Output the [x, y] coordinate of the center of the cell containing the given text.  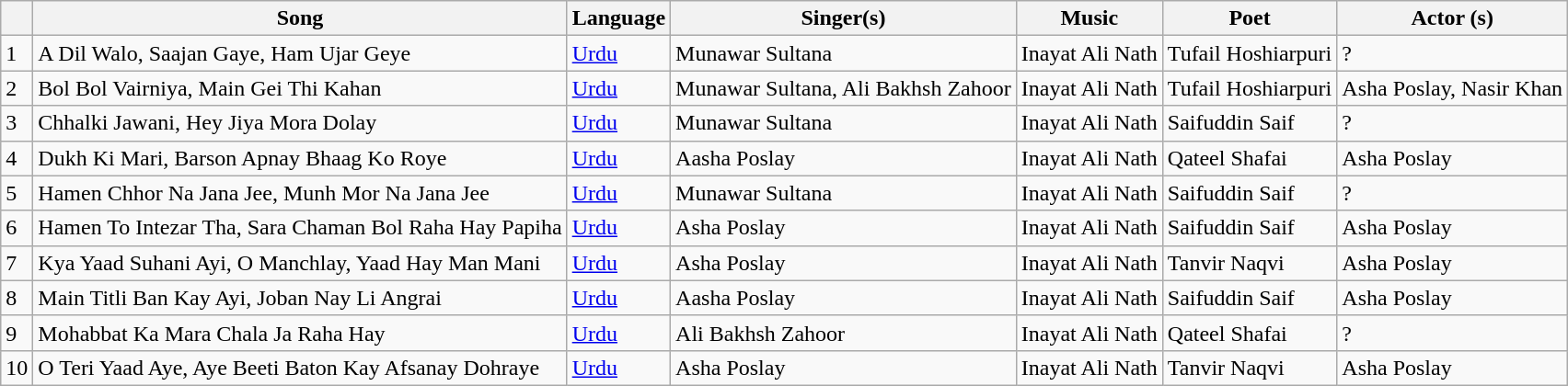
Chhalki Jawani, Hey Jiya Mora Dolay [300, 123]
5 [17, 193]
4 [17, 158]
Kya Yaad Suhani Ayi, O Manchlay, Yaad Hay Man Mani [300, 263]
O Teri Yaad Aye, Aye Beeti Baton Kay Afsanay Dohraye [300, 368]
Actor (s) [1452, 18]
3 [17, 123]
Singer(s) [844, 18]
Hamen Chhor Na Jana Jee, Munh Mor Na Jana Jee [300, 193]
Song [300, 18]
8 [17, 298]
10 [17, 368]
Bol Bol Vairniya, Main Gei Thi Kahan [300, 88]
Language [618, 18]
6 [17, 228]
Dukh Ki Mari, Barson Apnay Bhaag Ko Roye [300, 158]
7 [17, 263]
Mohabbat Ka Mara Chala Ja Raha Hay [300, 333]
9 [17, 333]
Poet [1250, 18]
2 [17, 88]
Hamen To Intezar Tha, Sara Chaman Bol Raha Hay Papiha [300, 228]
A Dil Walo, Saajan Gaye, Ham Ujar Geye [300, 53]
Munawar Sultana, Ali Bakhsh Zahoor [844, 88]
Asha Poslay, Nasir Khan [1452, 88]
Main Titli Ban Kay Ayi, Joban Nay Li Angrai [300, 298]
1 [17, 53]
Ali Bakhsh Zahoor [844, 333]
Music [1090, 18]
